Return [X, Y] of the center of cell containing provided text 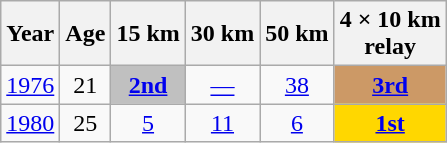
6 [297, 123]
Age [86, 34]
1st [390, 123]
50 km [297, 34]
38 [297, 85]
4 × 10 kmrelay [390, 34]
1980 [30, 123]
— [222, 85]
3rd [390, 85]
5 [148, 123]
1976 [30, 85]
30 km [222, 34]
2nd [148, 85]
11 [222, 123]
25 [86, 123]
21 [86, 85]
Year [30, 34]
15 km [148, 34]
